Detect which cell encompasses the target text, then output its [X, Y] center coordinate. 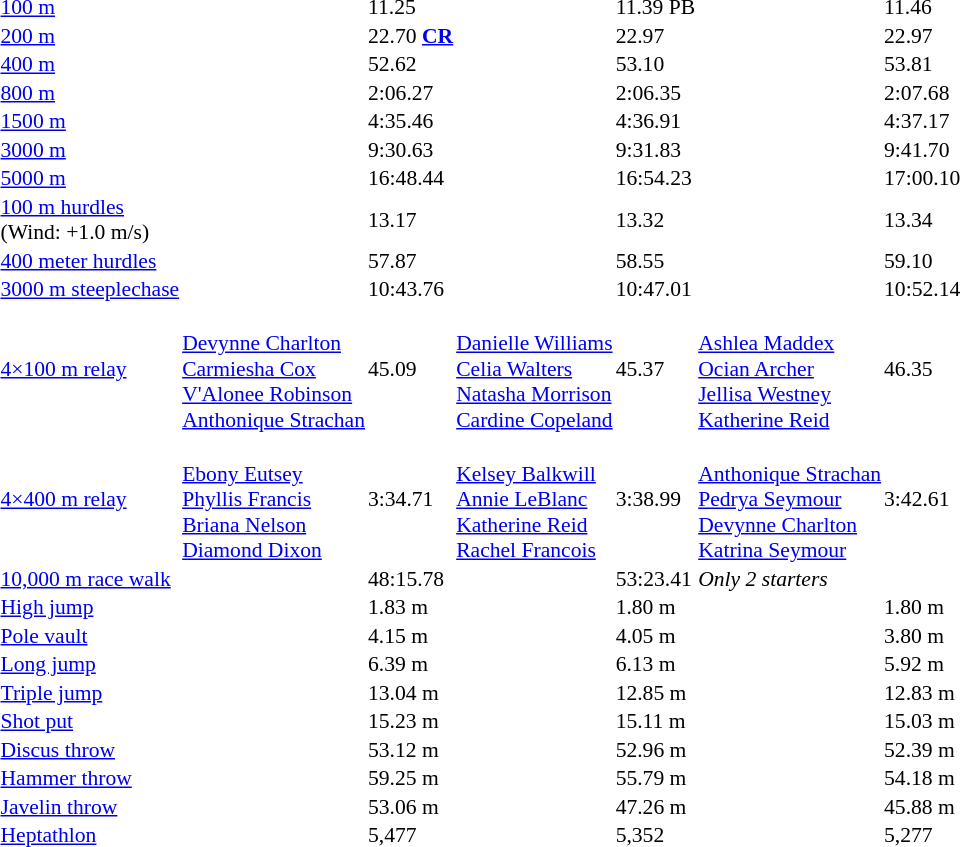
12.85 m [656, 692]
57.87 [410, 260]
2:06.27 [410, 92]
52.62 [410, 64]
4:35.46 [410, 121]
53:23.41 [656, 578]
1.83 m [410, 607]
Ashlea MaddexOcian ArcherJellisa WestneyKatherine Reid [790, 369]
47.26 m [656, 806]
53.10 [656, 64]
4:36.91 [656, 121]
Danielle WilliamsCelia WaltersNatasha MorrisonCardine Copeland [534, 369]
Ebony EutseyPhyllis FrancisBriana NelsonDiamond Dixon [274, 499]
13.17 [410, 219]
59.25 m [410, 778]
15.23 m [410, 721]
13.04 m [410, 692]
53.06 m [410, 806]
16:54.23 [656, 178]
Kelsey BalkwillAnnie LeBlancKatherine ReidRachel Francois [534, 499]
4.05 m [656, 636]
16:48.44 [410, 178]
45.09 [410, 369]
Anthonique StrachanPedrya SeymourDevynne CharltonKatrina Seymour [790, 499]
6.13 m [656, 664]
58.55 [656, 260]
9:31.83 [656, 150]
Devynne CharltonCarmiesha CoxV'Alonee RobinsonAnthonique Strachan [274, 369]
4.15 m [410, 636]
22.97 [656, 36]
2:06.35 [656, 92]
15.11 m [656, 721]
48:15.78 [410, 578]
22.70 CR [410, 36]
Only 2 starters [790, 578]
10:43.76 [410, 289]
45.37 [656, 369]
3:38.99 [656, 499]
53.12 m [410, 750]
52.96 m [656, 750]
10:47.01 [656, 289]
55.79 m [656, 778]
6.39 m [410, 664]
1.80 m [656, 607]
9:30.63 [410, 150]
13.32 [656, 219]
3:34.71 [410, 499]
